Find where the given text appears and provide that cell's center as (X, Y) coordinate. 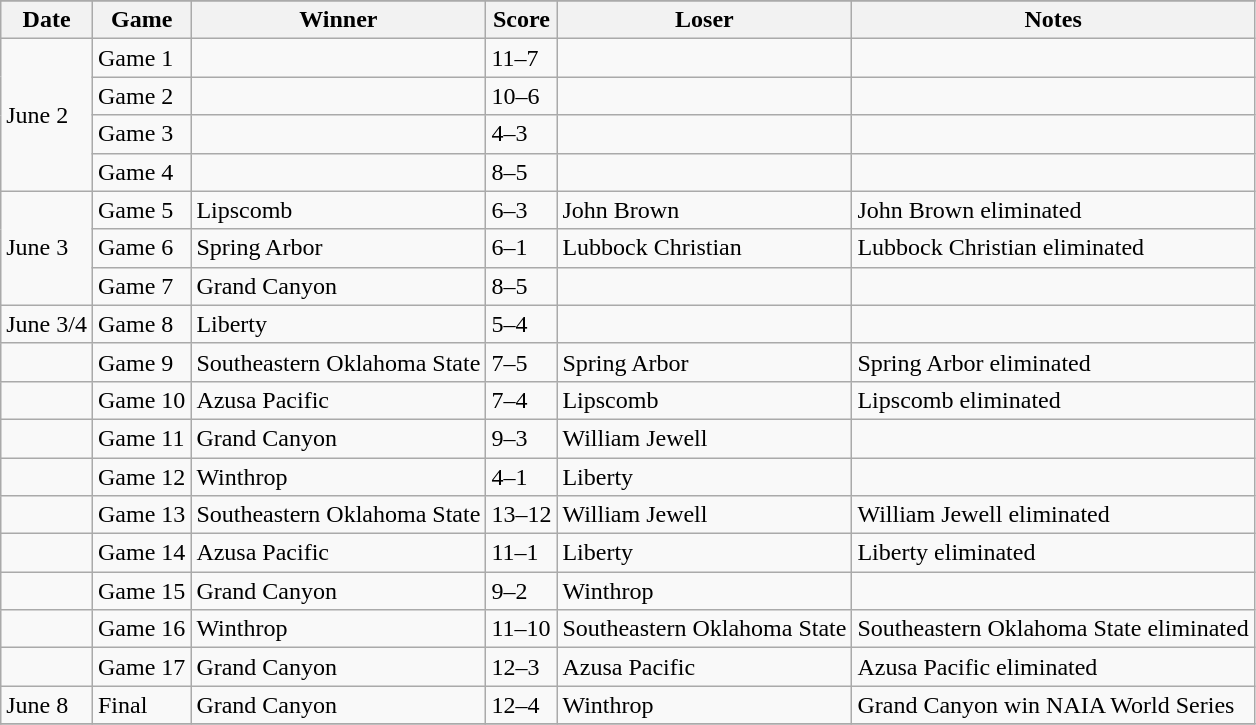
6–1 (522, 248)
Winner (338, 20)
Azusa Pacific eliminated (1053, 667)
Game 14 (141, 553)
Lubbock Christian eliminated (1053, 248)
Final (141, 705)
Game 2 (141, 96)
7–4 (522, 400)
5–4 (522, 324)
7–5 (522, 362)
6–3 (522, 210)
Liberty eliminated (1053, 553)
11–7 (522, 58)
Lipscomb eliminated (1053, 400)
Game 7 (141, 286)
William Jewell eliminated (1053, 515)
10–6 (522, 96)
Game 13 (141, 515)
Score (522, 20)
John Brown eliminated (1053, 210)
Game 1 (141, 58)
Southeastern Oklahoma State eliminated (1053, 629)
June 3 (47, 248)
9–2 (522, 591)
Notes (1053, 20)
4–1 (522, 477)
June 3/4 (47, 324)
June 8 (47, 705)
Game 5 (141, 210)
11–10 (522, 629)
Game 12 (141, 477)
9–3 (522, 438)
11–1 (522, 553)
4–3 (522, 134)
12–3 (522, 667)
Game 9 (141, 362)
Lubbock Christian (704, 248)
Grand Canyon win NAIA World Series (1053, 705)
Game 16 (141, 629)
13–12 (522, 515)
Game 6 (141, 248)
Game 4 (141, 172)
Game 15 (141, 591)
Game 17 (141, 667)
Game 11 (141, 438)
Game 8 (141, 324)
12–4 (522, 705)
Game 3 (141, 134)
Game (141, 20)
Date (47, 20)
Spring Arbor eliminated (1053, 362)
John Brown (704, 210)
Game 10 (141, 400)
Loser (704, 20)
June 2 (47, 115)
